Provide the [x, y] coordinate of the cell's center where the given text is located.  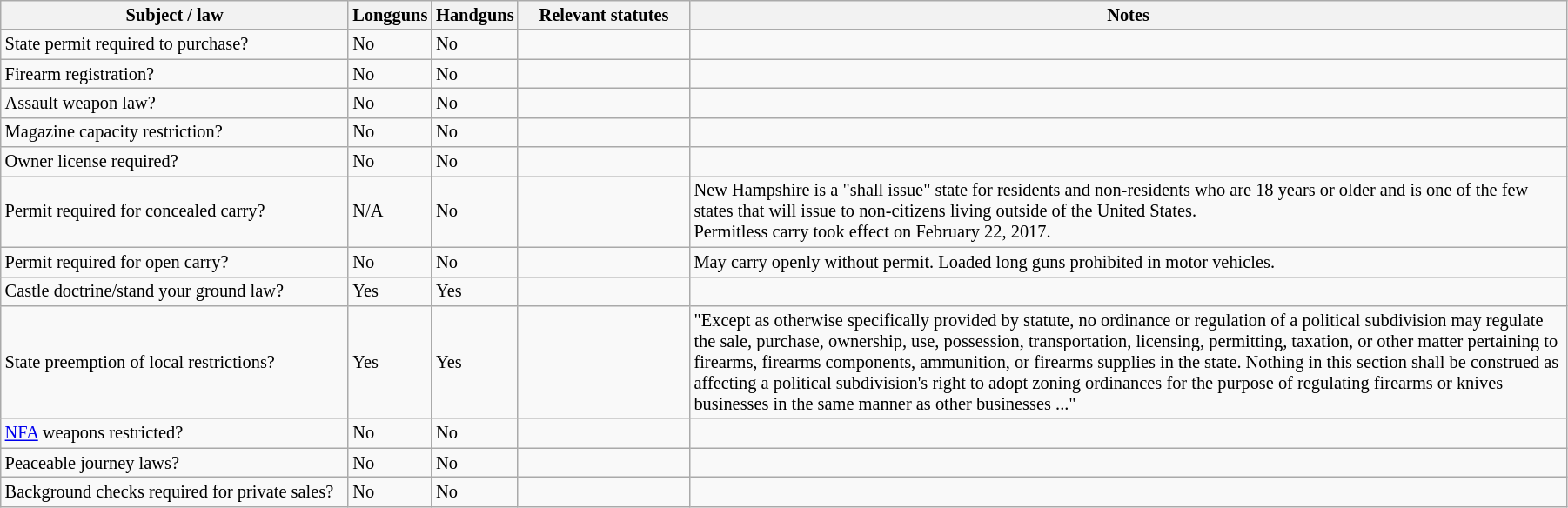
Subject / law [175, 15]
State preemption of local restrictions? [175, 362]
Castle doctrine/stand your ground law? [175, 291]
Assault weapon law? [175, 103]
Magazine capacity restriction? [175, 132]
Notes [1129, 15]
Firearm registration? [175, 74]
Longguns [390, 15]
Permit required for concealed carry? [175, 211]
Relevant statutes [604, 15]
N/A [390, 211]
NFA weapons restricted? [175, 433]
Owner license required? [175, 162]
May carry openly without permit. Loaded long guns prohibited in motor vehicles. [1129, 262]
Peaceable journey laws? [175, 463]
Background checks required for private sales? [175, 491]
State permit required to purchase? [175, 44]
Handguns [475, 15]
Permit required for open carry? [175, 262]
